Provide the (x, y) coordinate of the cell's center where the given text is located.  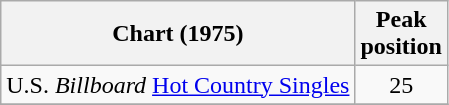
U.S. Billboard Hot Country Singles (178, 85)
Chart (1975) (178, 34)
25 (401, 85)
Peakposition (401, 34)
